Locate the cell with the specified text and output its [x, y] center coordinate. 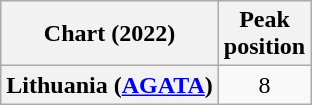
Chart (2022) [110, 34]
Peakposition [264, 34]
Lithuania (AGATA) [110, 85]
8 [264, 85]
